Locate the cell with the specified text and output its (X, Y) center coordinate. 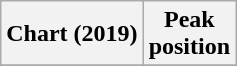
Chart (2019) (72, 34)
Peakposition (189, 34)
